Locate the cell with the specified text and output its (X, Y) center coordinate. 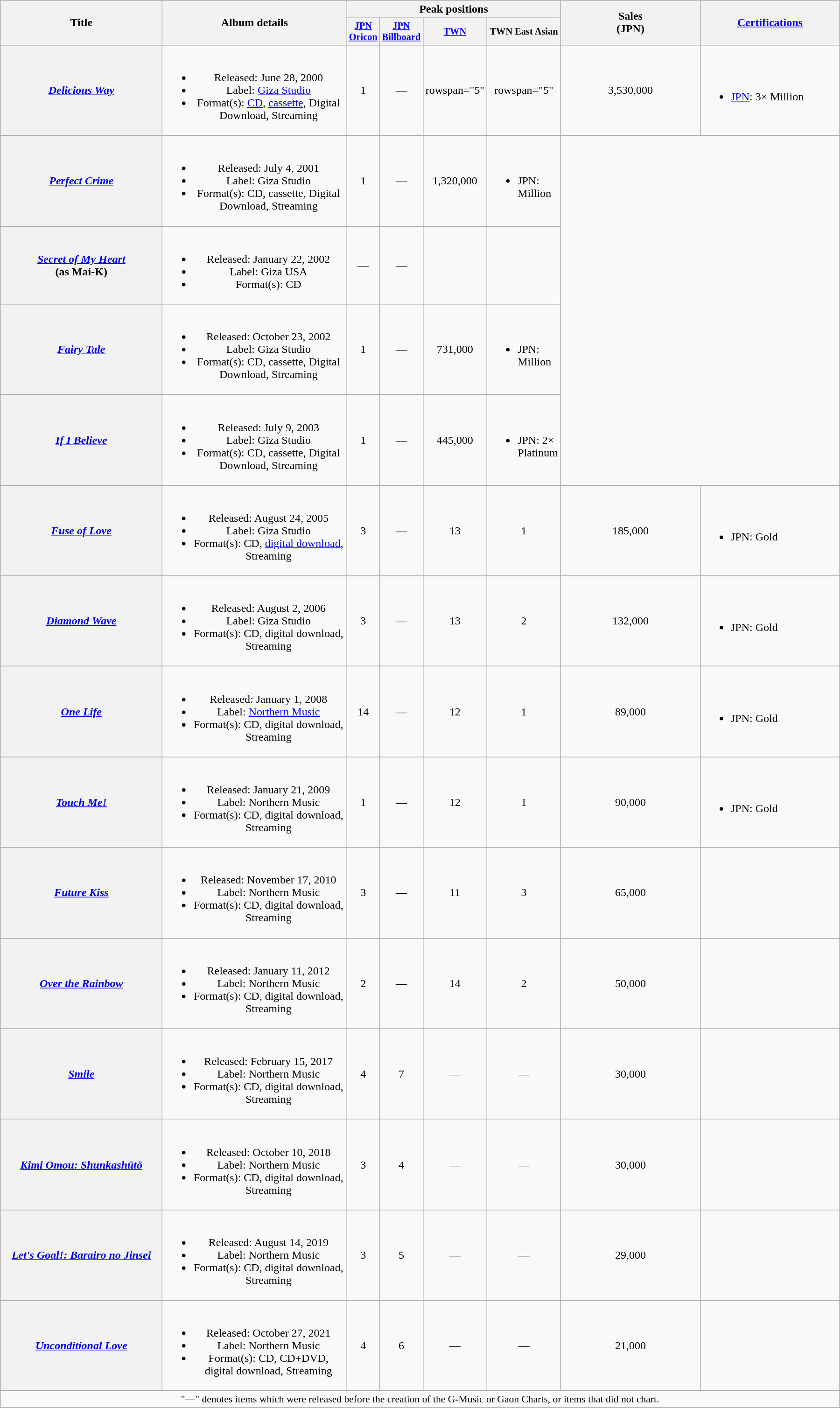
If I Believe (81, 440)
Released: August 24, 2005Label: Giza StudioFormat(s): CD, digital download, Streaming (255, 531)
Title (81, 23)
132,000 (630, 621)
Released: August 14, 2019Label: Northern MusicFormat(s): CD, digital download, Streaming (255, 1255)
1,320,000 (455, 181)
89,000 (630, 712)
Let's Goal!: Barairo no Jinsei (81, 1255)
Released: October 10, 2018Label: Northern MusicFormat(s): CD, digital download, Streaming (255, 1164)
90,000 (630, 802)
Released: October 27, 2021Label: Northern MusicFormat(s): CD, CD+DVD, digital download, Streaming (255, 1345)
Released: January 21, 2009Label: Northern MusicFormat(s): CD, digital download, Streaming (255, 802)
Released: February 15, 2017Label: Northern MusicFormat(s): CD, digital download, Streaming (255, 1074)
Delicious Way (81, 90)
TWN (455, 32)
Future Kiss (81, 893)
Diamond Wave (81, 621)
JPN: 3× Million (770, 90)
Sales(JPN) (630, 23)
29,000 (630, 1255)
One Life (81, 712)
Album details (255, 23)
Touch Me! (81, 802)
445,000 (455, 440)
7 (401, 1074)
Released: October 23, 2002Label: Giza StudioFormat(s): CD, cassette, Digital Download, Streaming (255, 350)
Released: January 11, 2012Label: Northern MusicFormat(s): CD, digital download, Streaming (255, 983)
Fairy Tale (81, 350)
Released: January 22, 2002Label: Giza USAFormat(s): CD (255, 265)
JPN: 2× Platinum (524, 440)
Released: January 1, 2008Label: Northern MusicFormat(s): CD, digital download, Streaming (255, 712)
Released: July 4, 2001Label: Giza StudioFormat(s): CD, cassette, Digital Download, Streaming (255, 181)
3,530,000 (630, 90)
Released: November 17, 2010Label: Northern MusicFormat(s): CD, digital download, Streaming (255, 893)
Released: June 28, 2000Label: Giza StudioFormat(s): CD, cassette, Digital Download, Streaming (255, 90)
Released: July 9, 2003Label: Giza StudioFormat(s): CD, cassette, Digital Download, Streaming (255, 440)
Peak positions (454, 9)
Kimi Omou: Shunkashūtō (81, 1164)
Fuse of Love (81, 531)
Perfect Crime (81, 181)
11 (455, 893)
5 (401, 1255)
21,000 (630, 1345)
65,000 (630, 893)
Secret of My Heart(as Mai-K) (81, 265)
185,000 (630, 531)
6 (401, 1345)
Smile (81, 1074)
50,000 (630, 983)
Certifications (770, 23)
731,000 (455, 350)
Unconditional Love (81, 1345)
JPNBillboard (401, 32)
JPNOricon (363, 32)
Released: August 2, 2006Label: Giza StudioFormat(s): CD, digital download, Streaming (255, 621)
TWN East Asian (524, 32)
"—" denotes items which were released before the creation of the G-Music or Gaon Charts, or items that did not chart. (420, 1399)
Over the Rainbow (81, 983)
